Find where the given text appears and provide that cell's center as [X, Y] coordinate. 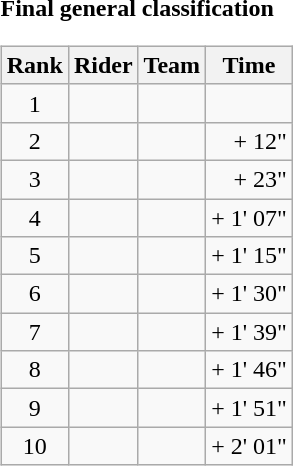
5 [34, 256]
8 [34, 370]
+ 1' 39" [250, 332]
9 [34, 408]
Rider [103, 65]
1 [34, 103]
+ 1' 46" [250, 370]
+ 2' 01" [250, 446]
2 [34, 141]
10 [34, 446]
+ 23" [250, 179]
3 [34, 179]
+ 1' 15" [250, 256]
+ 12" [250, 141]
6 [34, 294]
4 [34, 217]
Time [250, 65]
+ 1' 07" [250, 217]
+ 1' 51" [250, 408]
+ 1' 30" [250, 294]
Rank [34, 65]
7 [34, 332]
Team [172, 65]
